Find where the given text appears and provide that cell's center as [X, Y] coordinate. 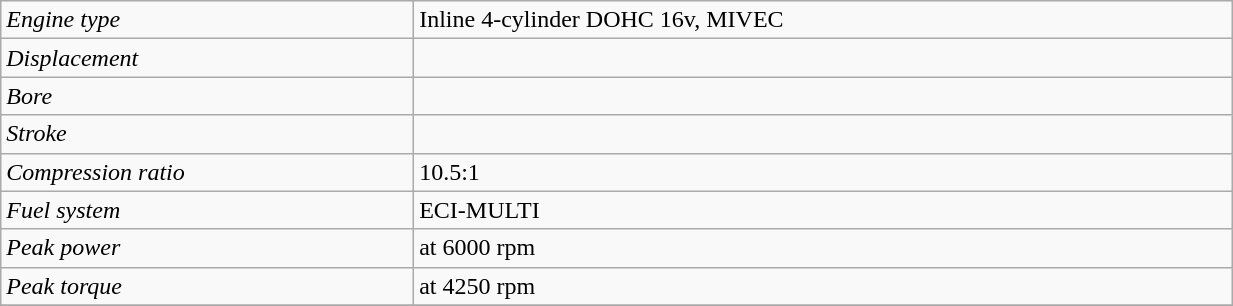
Peak torque [208, 286]
10.5:1 [823, 172]
at 4250 rpm [823, 286]
ECI-MULTI [823, 210]
Compression ratio [208, 172]
Inline 4-cylinder DOHC 16v, MIVEC [823, 20]
Peak power [208, 248]
Stroke [208, 134]
Fuel system [208, 210]
Bore [208, 96]
Displacement [208, 58]
Engine type [208, 20]
at 6000 rpm [823, 248]
